Locate the cell with the specified text and output its (x, y) center coordinate. 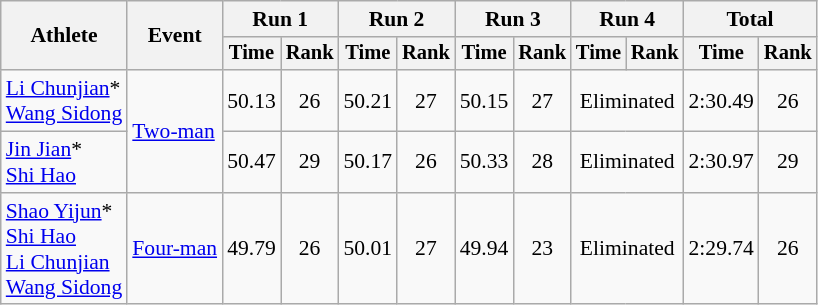
28 (542, 162)
50.01 (368, 249)
Four-man (174, 249)
Run 1 (280, 19)
Li Chunjian*Wang Sidong (64, 100)
Shao Yijun*Shi HaoLi ChunjianWang Sidong (64, 249)
Run 4 (627, 19)
Event (174, 36)
50.13 (252, 100)
2:29.74 (720, 249)
Athlete (64, 36)
50.21 (368, 100)
50.15 (484, 100)
Total (750, 19)
50.47 (252, 162)
50.33 (484, 162)
Two-man (174, 131)
2:30.49 (720, 100)
2:30.97 (720, 162)
Jin Jian*Shi Hao (64, 162)
Run 2 (396, 19)
49.79 (252, 249)
23 (542, 249)
Run 3 (513, 19)
50.17 (368, 162)
49.94 (484, 249)
